Capture the cell that displays the provided text and extract its [x, y] central coordinate. 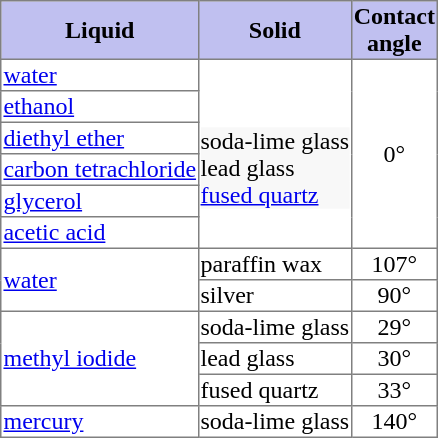
Solid [274, 30]
paraffin wax [274, 264]
methyl iodide [100, 358]
30° [394, 359]
soda-lime glass lead glass fused quartz [274, 154]
107° [394, 264]
silver [274, 296]
90° [394, 296]
diethyl ether [100, 138]
0° [394, 154]
mercury [100, 422]
carbon tetrachloride [100, 170]
Liquid [100, 30]
glycerol [100, 201]
140° [394, 422]
ethanol [100, 107]
33° [394, 390]
Contactangle [394, 30]
29° [394, 327]
acetic acid [100, 233]
